Search for the cell housing the specified text and yield its (X, Y) center coordinate. 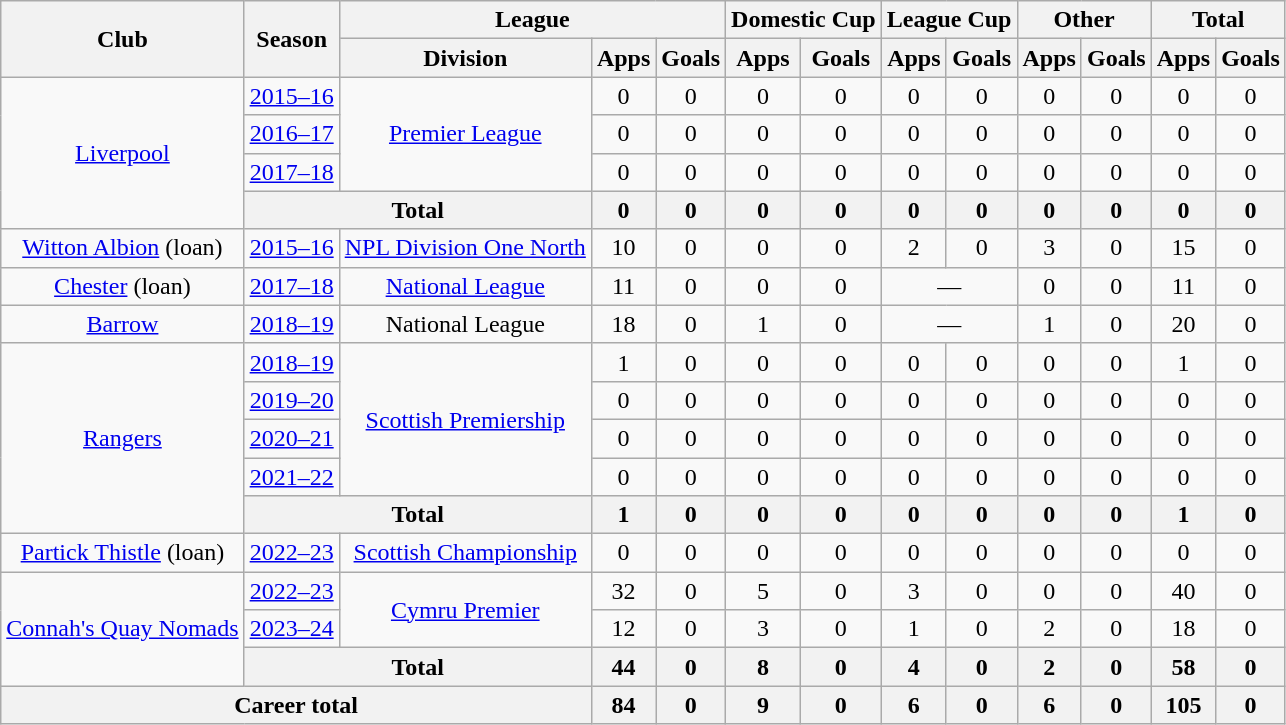
Connah's Quay Nomads (122, 629)
2023–24 (292, 629)
20 (1183, 324)
Liverpool (122, 153)
40 (1183, 591)
84 (623, 705)
Cymru Premier (465, 610)
Division (465, 58)
Partick Thistle (loan) (122, 553)
32 (623, 591)
NPL Division One North (465, 248)
Premier League (465, 134)
Domestic Cup (804, 20)
Other (1084, 20)
Scottish Premiership (465, 419)
2019–20 (292, 400)
15 (1183, 248)
2021–22 (292, 477)
Club (122, 39)
58 (1183, 667)
9 (764, 705)
Season (292, 39)
8 (764, 667)
Career total (296, 705)
44 (623, 667)
Scottish Championship (465, 553)
2020–21 (292, 438)
5 (764, 591)
2016–17 (292, 134)
105 (1183, 705)
10 (623, 248)
Chester (loan) (122, 286)
League (532, 20)
12 (623, 629)
League Cup (949, 20)
4 (914, 667)
Witton Albion (loan) (122, 248)
Barrow (122, 324)
Rangers (122, 438)
